Identify which cell holds the provided text, then report its [X, Y] central coordinate. 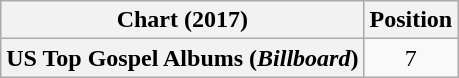
7 [411, 58]
Position [411, 20]
Chart (2017) [182, 20]
US Top Gospel Albums (Billboard) [182, 58]
